Provide the (X, Y) coordinate of the cell's center where the given text is located.  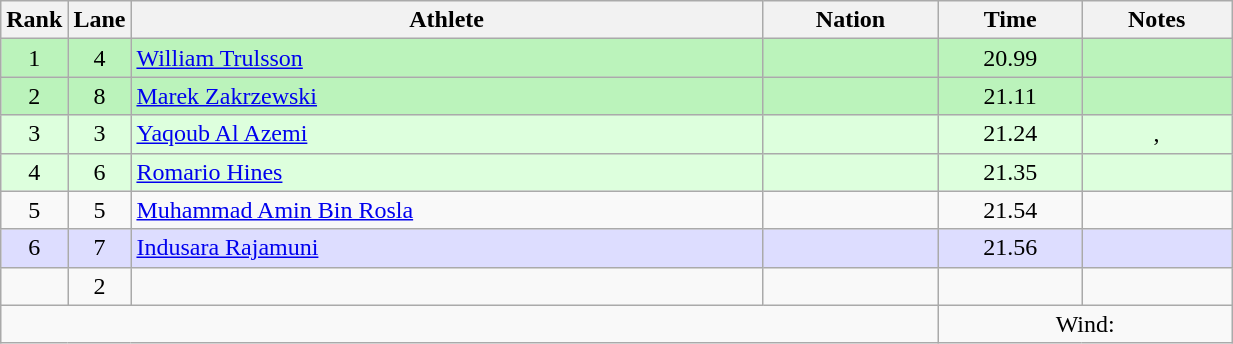
Athlete (446, 20)
Wind: (1086, 324)
Notes (1157, 20)
William Trulsson (446, 58)
21.11 (1010, 96)
Muhammad Amin Bin Rosla (446, 210)
21.35 (1010, 172)
Yaqoub Al Azemi (446, 134)
21.56 (1010, 248)
Indusara Rajamuni (446, 248)
Time (1010, 20)
Romario Hines (446, 172)
Lane (100, 20)
Rank (34, 20)
21.24 (1010, 134)
Marek Zakrzewski (446, 96)
Nation (850, 20)
1 (34, 58)
, (1157, 134)
20.99 (1010, 58)
21.54 (1010, 210)
8 (100, 96)
7 (100, 248)
